For the text-containing cell, return its midpoint in [x, y] coordinate format. 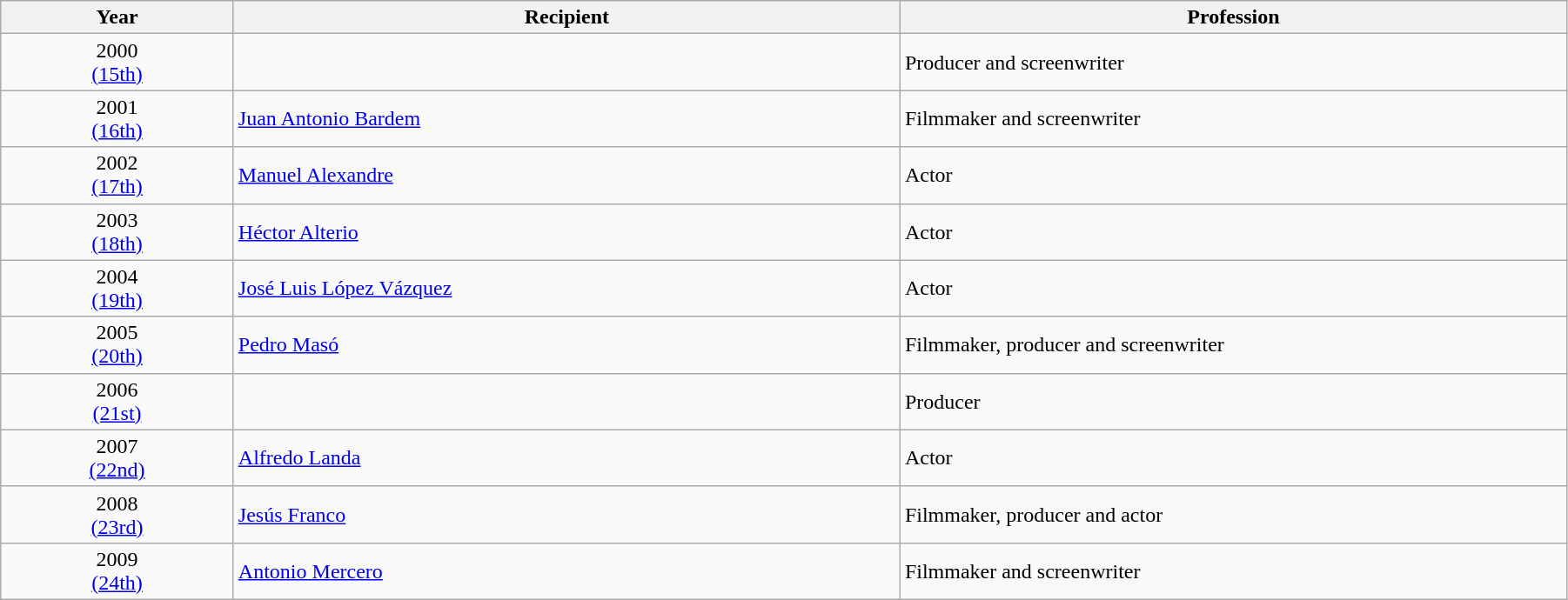
Recipient [566, 17]
José Luis López Vázquez [566, 289]
Juan Antonio Bardem [566, 118]
Jesús Franco [566, 515]
Alfredo Landa [566, 457]
2007(22nd) [117, 457]
Antonio Mercero [566, 570]
Year [117, 17]
Producer [1233, 402]
2001(16th) [117, 118]
Manuel Alexandre [566, 176]
Profession [1233, 17]
Producer and screenwriter [1233, 63]
Héctor Alterio [566, 231]
2002(17th) [117, 176]
2006(21st) [117, 402]
2008(23rd) [117, 515]
Pedro Masó [566, 344]
2003(18th) [117, 231]
2000(15th) [117, 63]
Filmmaker, producer and actor [1233, 515]
2004(19th) [117, 289]
Filmmaker, producer and screenwriter [1233, 344]
2005(20th) [117, 344]
2009(24th) [117, 570]
